For the text-containing cell, return its midpoint in [X, Y] coordinate format. 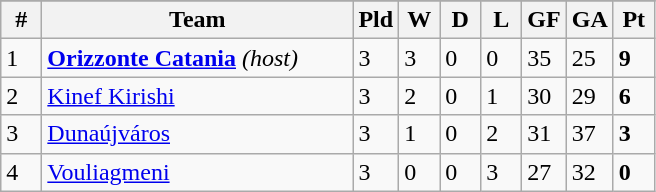
GF [544, 20]
Pld [376, 20]
Dunaújváros [198, 134]
6 [634, 96]
31 [544, 134]
32 [590, 172]
Kinef Kirishi [198, 96]
D [460, 20]
25 [590, 58]
W [420, 20]
30 [544, 96]
35 [544, 58]
Orizzonte Catania (host) [198, 58]
9 [634, 58]
Pt [634, 20]
27 [544, 172]
Team [198, 20]
GA [590, 20]
# [22, 20]
4 [22, 172]
29 [590, 96]
37 [590, 134]
L [502, 20]
Vouliagmeni [198, 172]
